Locate the cell with the specified text and output its (x, y) center coordinate. 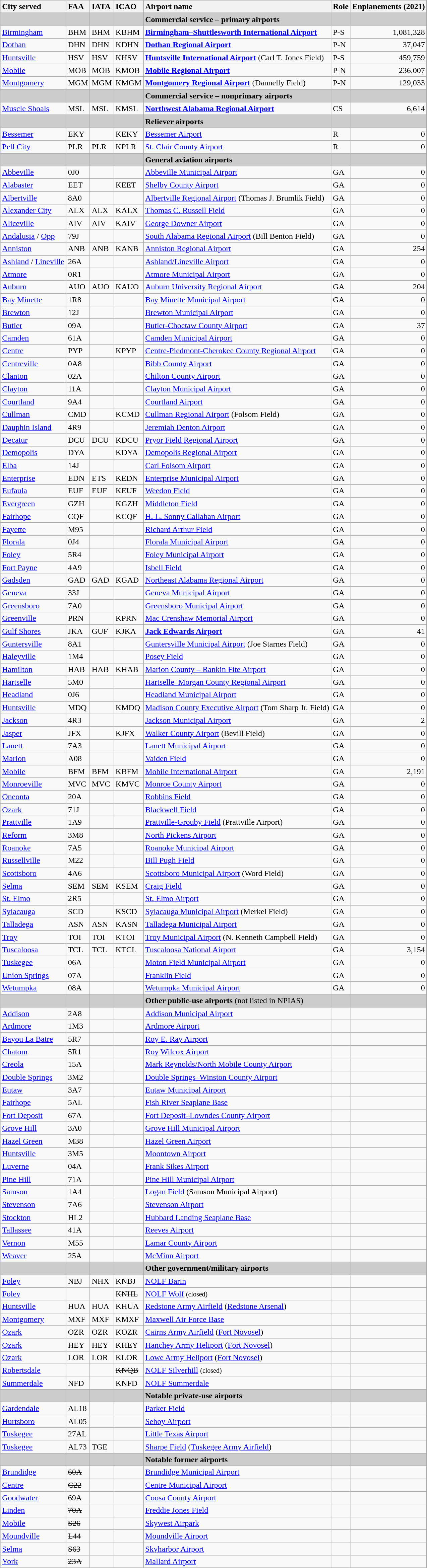
Scottsboro Municipal Airport (Word Field) (237, 873)
Ardmore (33, 1026)
Fayette (33, 529)
Fort Payne (33, 568)
Frank Sikes Airport (237, 1166)
Abbeville (33, 172)
Brewton Municipal Airport (237, 312)
Commercial service – primary airports (237, 19)
M38 (78, 1141)
Dothan Regional Airport (237, 45)
KMXF (128, 1319)
Anniston (33, 249)
Mac Crenshaw Memorial Airport (237, 618)
Albertville (33, 198)
KPRN (128, 618)
GZH (78, 504)
Role (341, 7)
3,154 (388, 950)
Walker County Airport (Bevill Field) (237, 733)
Logan Field (Samson Municipal Airport) (237, 1192)
Brundidge Municipal Airport (237, 1472)
Gulf Shores (33, 631)
2 (388, 720)
08A (78, 988)
254 (388, 249)
PRN (78, 618)
Roanoke Municipal Airport (237, 848)
KCQF (128, 516)
AL73 (78, 1447)
Grove Hill (33, 1128)
S26 (78, 1523)
Lamar County Airport (237, 1243)
Goodwater (33, 1498)
Vernon (33, 1243)
St. Elmo (33, 899)
Haleyville (33, 657)
City served (33, 7)
Headland (33, 695)
Hazel Green (33, 1141)
459,759 (388, 58)
Decatur (33, 440)
37,047 (388, 45)
26A (78, 262)
Headland Municipal Airport (237, 695)
Reliever airports (237, 121)
EDN (78, 478)
Eutaw Municipal Airport (237, 1090)
Other public-use airports (not listed in NPIAS) (237, 1001)
North Pickens Airport (237, 835)
Fish River Seaplane Base (237, 1103)
KAUO (128, 287)
S63 (78, 1549)
7A6 (78, 1205)
KDCU (128, 440)
Brundidge (33, 1472)
Northeast Alabama Regional Airport (237, 580)
Bill Pugh Field (237, 861)
Weaver (33, 1256)
Fort Deposit (33, 1115)
Cairns Army Airfield (Fort Novosel) (237, 1332)
Lanett Municipal Airport (237, 746)
07A (78, 975)
KNHL (128, 1294)
Grove Hill Municipal Airport (237, 1128)
Sylacauga (33, 911)
C22 (78, 1485)
KJFX (128, 733)
Lanett (33, 746)
23A (78, 1561)
Dauphin Island (33, 427)
Pine Hill (33, 1179)
Double Springs–Winston County Airport (237, 1077)
Enterprise Municipal Airport (237, 478)
Talladega (33, 924)
Chilton County Airport (237, 376)
Brewton (33, 312)
Maxwell Air Force Base (237, 1319)
GUF (102, 631)
Atmore Municipal Airport (237, 274)
Addison Municipal Airport (237, 1014)
KEUF (128, 491)
67A (78, 1115)
5R7 (78, 1039)
60A (78, 1472)
IATA (102, 7)
Dothan (33, 45)
4A9 (78, 568)
7A0 (78, 606)
Abbeville Municipal Airport (237, 172)
Blackwell Field (237, 810)
KPLR (128, 147)
Hartselle (33, 682)
Gadsden (33, 580)
2A8 (78, 1014)
Pine Hill Municipal Airport (237, 1179)
Franklin Field (237, 975)
Mark Reynolds/North Mobile County Airport (237, 1064)
Florala Municipal Airport (237, 542)
0J0 (78, 172)
Robertsdale (33, 1370)
Cullman Regional Airport (Folsom Field) (237, 415)
Greensboro Municipal Airport (237, 606)
Greensboro (33, 606)
Monroeville (33, 784)
Enplanements (2021) (388, 7)
Florala (33, 542)
Muscle Shoals (33, 108)
Stevenson Airport (237, 1205)
Bessemer Airport (237, 134)
69A (78, 1498)
Vaiden Field (237, 758)
Middleton Field (237, 504)
Centre-Piedmont-Cherokee County Regional Airport (237, 351)
FAA (78, 7)
M55 (78, 1243)
MDQ (78, 707)
KTCL (128, 950)
Moundville Airport (237, 1536)
KNFD (128, 1383)
129,033 (388, 83)
Tuscaloosa National Airport (237, 950)
Notable private-use airports (237, 1396)
79J (78, 236)
Centreville (33, 363)
5R4 (78, 554)
KNQB (128, 1370)
Marion (33, 758)
Ashland/Lineville Airport (237, 262)
Airport name (237, 7)
EET (78, 185)
KHAB (128, 669)
Bibb County Airport (237, 363)
Carl Folsom Airport (237, 465)
Guntersville (33, 644)
Reeves Airport (237, 1230)
Camden Municipal Airport (237, 338)
Reform (33, 835)
5AL (78, 1103)
St. Elmo Airport (237, 899)
Birmingham (33, 32)
Moundville (33, 1536)
St. Clair County Airport (237, 147)
2R5 (78, 899)
3M8 (78, 835)
Double Springs (33, 1077)
KPYP (128, 351)
71A (78, 1179)
Tallassee (33, 1230)
Atmore (33, 274)
27AL (78, 1434)
3M5 (78, 1153)
McMinn Airport (237, 1256)
Luverne (33, 1166)
70A (78, 1510)
6,614 (388, 108)
South Alabama Regional Airport (Bill Benton Field) (237, 236)
Roy E. Ray Airport (237, 1039)
Other government/military airports (237, 1268)
Mobile International Airport (237, 771)
CS (341, 108)
AL05 (78, 1421)
Eutaw (33, 1090)
Anniston Regional Airport (237, 249)
71J (78, 810)
37 (388, 325)
Talladega Municipal Airport (237, 924)
Sharpe Field (Tuskegee Army Airfield) (237, 1447)
KMVC (128, 784)
Lowe Army Heliport (Fort Novosel) (237, 1357)
KSCD (128, 911)
Jackson (33, 720)
Hubbard Landing Seaplane Base (237, 1217)
Jack Edwards Airport (237, 631)
Montgomery Regional Airport (Dannelly Field) (237, 83)
Troy (33, 937)
04A (78, 1166)
Richard Arthur Field (237, 529)
Posey Field (237, 657)
KALX (128, 211)
KSEM (128, 886)
Creola (33, 1064)
Alexander City (33, 211)
Butler (33, 325)
Birmingham–Shuttlesworth International Airport (237, 32)
Clayton (33, 389)
25A (78, 1256)
Enterprise (33, 478)
Mallard Airport (237, 1561)
0R1 (78, 274)
2,191 (388, 771)
4A6 (78, 873)
3A7 (78, 1090)
NOLF Wolf (closed) (237, 1294)
KMDQ (128, 707)
Pryor Field Regional Airport (237, 440)
4R3 (78, 720)
Bessemer (33, 134)
Bay Minette Municipal Airport (237, 300)
KBFM (128, 771)
7A5 (78, 848)
1R8 (78, 300)
1M4 (78, 657)
PYP (78, 351)
8A0 (78, 198)
Parker Field (237, 1409)
KJKA (128, 631)
Sylacauga Municipal Airport (Merkel Field) (237, 911)
Roanoke (33, 848)
NOLF Summerdale (237, 1383)
Demopolis (33, 453)
TGE (102, 1447)
York (33, 1561)
Jeremiah Denton Airport (237, 427)
KLOR (128, 1357)
Greenville (33, 618)
KBHM (128, 32)
Eufaula (33, 491)
KANB (128, 249)
Jackson Municipal Airport (237, 720)
Summerdale (33, 1383)
NBJ (78, 1281)
Alabaster (33, 185)
Union Springs (33, 975)
Sehoy Airport (237, 1421)
KCMD (128, 415)
Gardendale (33, 1409)
Pell City (33, 147)
Hurtsboro (33, 1421)
Robbins Field (237, 797)
Ardmore Airport (237, 1026)
Courtland (33, 402)
Geneva (33, 593)
L44 (78, 1536)
Geneva Municipal Airport (237, 593)
DYA (78, 453)
41 (388, 631)
Troy Municipal Airport (N. Kenneth Campbell Field) (237, 937)
NOLF Silverhill (closed) (237, 1370)
0J4 (78, 542)
Craig Field (237, 886)
Cullman (33, 415)
KHSV (128, 58)
CMD (78, 415)
Skyharbor Airport (237, 1549)
61A (78, 338)
Isbell Field (237, 568)
KDYA (128, 453)
Andalusia / Opp (33, 236)
Hartselle–Morgan County Regional Airport (237, 682)
Ashland / Lineville (33, 262)
9A4 (78, 402)
KHEY (128, 1345)
KEDN (128, 478)
15A (78, 1064)
Huntsville International Airport (Carl T. Jones Field) (237, 58)
Moton Field Municipal Airport (237, 962)
7A3 (78, 746)
M22 (78, 861)
Auburn (33, 287)
KDHN (128, 45)
Weedon Field (237, 491)
Coosa County Airport (237, 1498)
236,007 (388, 70)
KTOI (128, 937)
Hazel Green Airport (237, 1141)
CQF (78, 516)
Mobile Regional Airport (237, 70)
AL18 (78, 1409)
204 (388, 287)
Auburn University Regional Airport (237, 287)
Russellville (33, 861)
KGAD (128, 580)
11A (78, 389)
EKY (78, 134)
Evergreen (33, 504)
Redstone Army Airfield (Redstone Arsenal) (237, 1306)
H. L. Sonny Callahan Airport (237, 516)
KMOB (128, 70)
Bayou La Batre (33, 1039)
Prattville-Grouby Field (Prattville Airport) (237, 822)
Skywest Airpark (237, 1523)
Little Texas Airport (237, 1434)
1,081,328 (388, 32)
4R9 (78, 427)
Clanton (33, 376)
General aviation airports (237, 160)
Hanchey Army Heliport (Fort Novosel) (237, 1345)
1A9 (78, 822)
14J (78, 465)
Bay Minette (33, 300)
Fort Deposit–Lowndes County Airport (237, 1115)
KAIV (128, 223)
Shelby County Airport (237, 185)
KHUA (128, 1306)
Commercial service – nonprimary airports (237, 96)
Stockton (33, 1217)
12J (78, 312)
A08 (78, 758)
NHX (102, 1281)
Guntersville Municipal Airport (Joe Starnes Field) (237, 644)
Jasper (33, 733)
Clayton Municipal Airport (237, 389)
02A (78, 376)
Hamilton (33, 669)
Thomas C. Russell Field (237, 211)
Camden (33, 338)
Prattville (33, 822)
KMGM (128, 83)
8A1 (78, 644)
Moontown Airport (237, 1153)
Aliceville (33, 223)
5R1 (78, 1052)
NFD (78, 1383)
1M3 (78, 1026)
ETS (102, 478)
HL2 (78, 1217)
SCD (78, 911)
KASN (128, 924)
Foley Municipal Airport (237, 554)
1A4 (78, 1192)
41A (78, 1230)
KMSL (128, 108)
Chatom (33, 1052)
Madison County Executive Airport (Tom Sharp Jr. Field) (237, 707)
Centre Municipal Airport (237, 1485)
Addison (33, 1014)
3A0 (78, 1128)
George Downer Airport (237, 223)
Samson (33, 1192)
Elba (33, 465)
0J6 (78, 695)
5M0 (78, 682)
Courtland Airport (237, 402)
KOZR (128, 1332)
NOLF Barin (237, 1281)
0A8 (78, 363)
ICAO (128, 7)
Marion County – Rankin Fite Airport (237, 669)
KEKY (128, 134)
KEET (128, 185)
09A (78, 325)
Wetumpka Municipal Airport (237, 988)
Stevenson (33, 1205)
20A (78, 797)
JKA (78, 631)
33J (78, 593)
Monroe County Airport (237, 784)
Freddie Jones Field (237, 1510)
Albertville Regional Airport (Thomas J. Brumlik Field) (237, 198)
Notable former airports (237, 1460)
Butler-Choctaw County Airport (237, 325)
06A (78, 962)
Wetumpka (33, 988)
KGZH (128, 504)
JFX (78, 733)
Oneonta (33, 797)
Linden (33, 1510)
Scottsboro (33, 873)
3M2 (78, 1077)
Tuscaloosa (33, 950)
KNBJ (128, 1281)
M95 (78, 529)
Roy Wilcox Airport (237, 1052)
Northwest Alabama Regional Airport (237, 108)
Demopolis Regional Airport (237, 453)
